Identify which cell holds the provided text, then report its (X, Y) central coordinate. 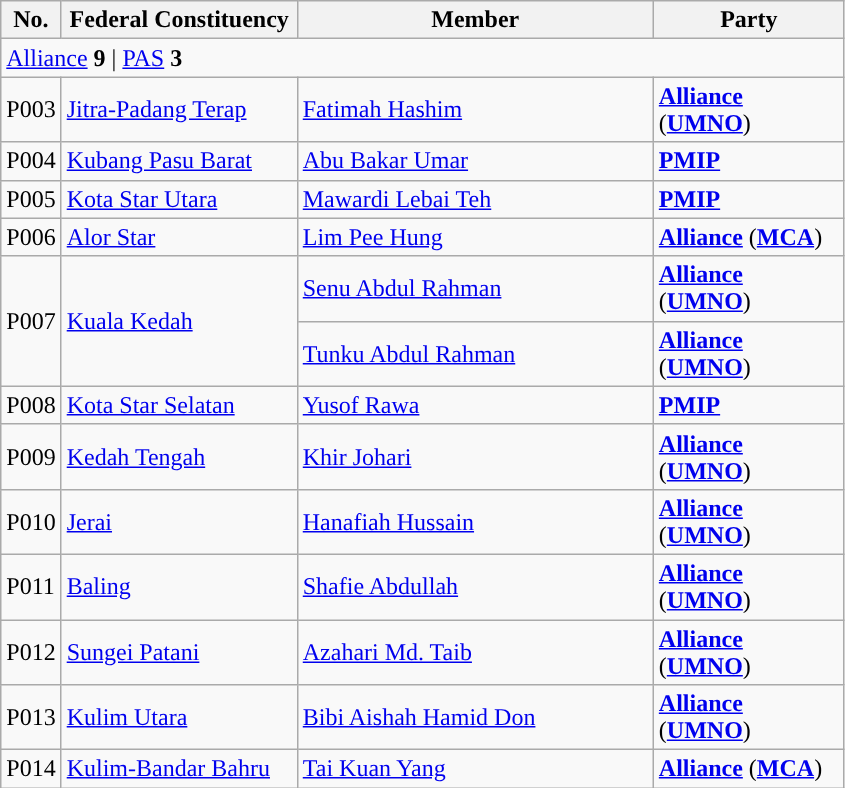
Baling (179, 586)
P008 (31, 405)
Lim Pee Hung (475, 237)
Kedah Tengah (179, 456)
P009 (31, 456)
Azahari Md. Taib (475, 652)
Jerai (179, 522)
Kubang Pasu Barat (179, 161)
Tai Kuan Yang (475, 769)
Kulim Utara (179, 718)
No. (31, 20)
Senu Abdul Rahman (475, 288)
P013 (31, 718)
Shafie Abdullah (475, 586)
Khir Johari (475, 456)
P007 (31, 321)
P012 (31, 652)
Jitra-Padang Terap (179, 110)
Federal Constituency (179, 20)
P004 (31, 161)
Kota Star Selatan (179, 405)
P005 (31, 199)
Sungei Patani (179, 652)
Abu Bakar Umar (475, 161)
P010 (31, 522)
Alor Star (179, 237)
P003 (31, 110)
Kulim-Bandar Bahru (179, 769)
P006 (31, 237)
Yusof Rawa (475, 405)
Fatimah Hashim (475, 110)
Kota Star Utara (179, 199)
Alliance 9 | PAS 3 (423, 58)
Member (475, 20)
Tunku Abdul Rahman (475, 354)
Kuala Kedah (179, 321)
Hanafiah Hussain (475, 522)
Party (748, 20)
Mawardi Lebai Teh (475, 199)
P014 (31, 769)
P011 (31, 586)
Bibi Aishah Hamid Don (475, 718)
